Find where the given text appears and provide that cell's center as (x, y) coordinate. 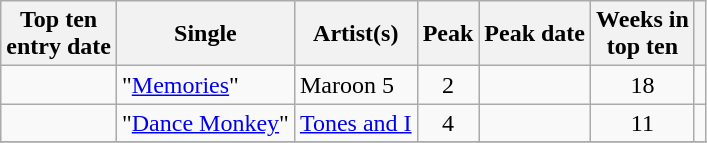
Top tenentry date (59, 34)
Peak date (535, 34)
Maroon 5 (356, 85)
11 (643, 123)
"Dance Monkey" (205, 123)
"Memories" (205, 85)
2 (448, 85)
Artist(s) (356, 34)
Peak (448, 34)
Tones and I (356, 123)
4 (448, 123)
18 (643, 85)
Single (205, 34)
Weeks intop ten (643, 34)
